Find where the given text appears and provide that cell's center as [x, y] coordinate. 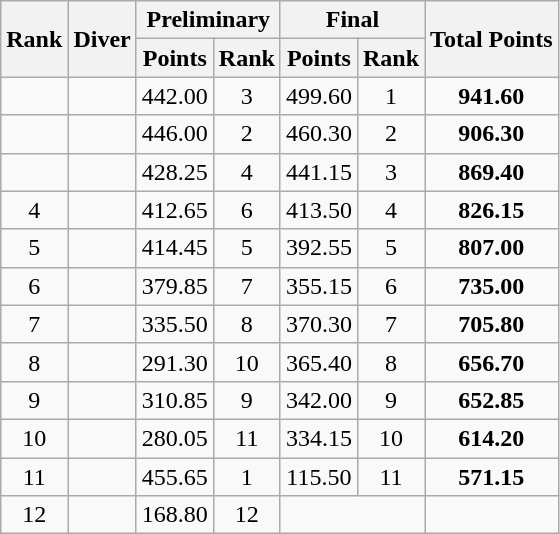
310.85 [174, 400]
614.20 [492, 438]
370.30 [318, 324]
652.85 [492, 400]
826.15 [492, 210]
Preliminary [208, 20]
446.00 [174, 134]
941.60 [492, 96]
442.00 [174, 96]
428.25 [174, 172]
705.80 [492, 324]
280.05 [174, 438]
455.65 [174, 477]
Final [352, 20]
365.40 [318, 362]
168.80 [174, 515]
Diver [102, 39]
291.30 [174, 362]
413.50 [318, 210]
412.65 [174, 210]
499.60 [318, 96]
735.00 [492, 286]
342.00 [318, 400]
334.15 [318, 438]
392.55 [318, 248]
656.70 [492, 362]
Total Points [492, 39]
869.40 [492, 172]
355.15 [318, 286]
115.50 [318, 477]
414.45 [174, 248]
379.85 [174, 286]
441.15 [318, 172]
906.30 [492, 134]
571.15 [492, 477]
460.30 [318, 134]
335.50 [174, 324]
807.00 [492, 248]
